Detect which cell encompasses the target text, then output its [x, y] center coordinate. 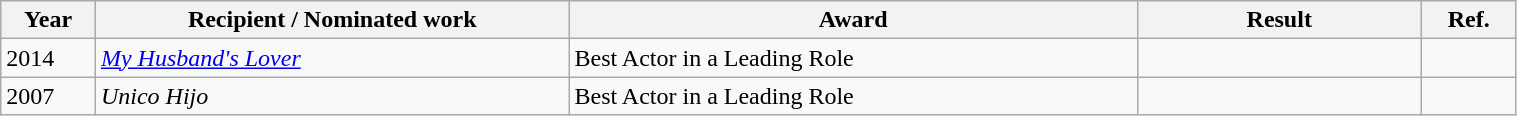
2014 [48, 58]
Unico Hijo [332, 96]
2007 [48, 96]
Recipient / Nominated work [332, 20]
Result [1279, 20]
Year [48, 20]
Award [853, 20]
Ref. [1468, 20]
My Husband's Lover [332, 58]
